Scan for the cell matching the given text and deliver its (X, Y) coordinate at center. 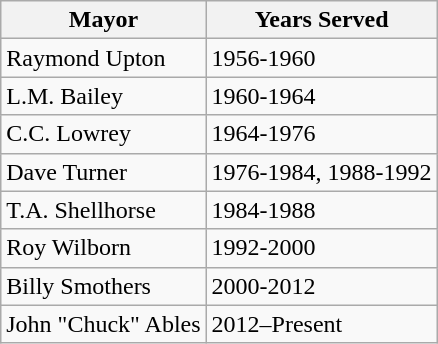
Mayor (104, 20)
1976-1984, 1988-1992 (322, 172)
Dave Turner (104, 172)
Billy Smothers (104, 286)
1992-2000 (322, 248)
1984-1988 (322, 210)
2000-2012 (322, 286)
T.A. Shellhorse (104, 210)
1964-1976 (322, 134)
L.M. Bailey (104, 96)
Roy Wilborn (104, 248)
1960-1964 (322, 96)
John "Chuck" Ables (104, 324)
2012–Present (322, 324)
Years Served (322, 20)
1956-1960 (322, 58)
Raymond Upton (104, 58)
C.C. Lowrey (104, 134)
